Detect which cell encompasses the target text, then output its (x, y) center coordinate. 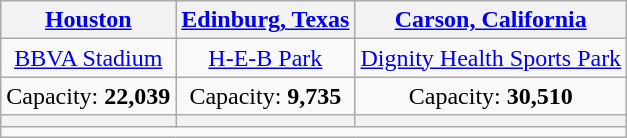
BBVA Stadium (88, 58)
Carson, California (491, 20)
Capacity: 22,039 (88, 96)
Dignity Health Sports Park (491, 58)
Capacity: 30,510 (491, 96)
Capacity: 9,735 (266, 96)
Edinburg, Texas (266, 20)
H-E-B Park (266, 58)
Houston (88, 20)
